Locate the cell with the specified text and output its (X, Y) center coordinate. 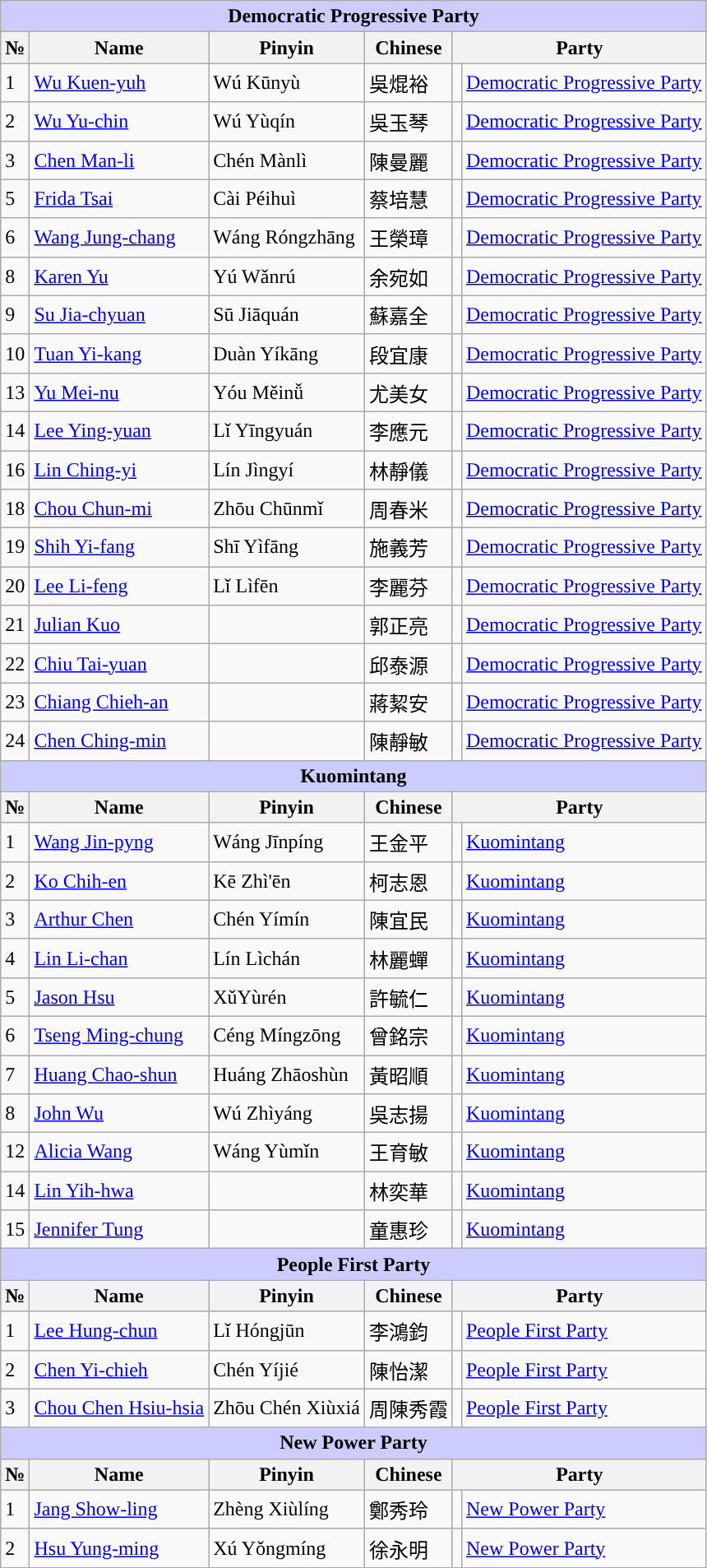
李麗芬 (408, 586)
徐永明 (408, 1548)
Lǐ Yīngyuán (287, 431)
鄭秀玲 (408, 1509)
蔣絜安 (408, 703)
Lǐ Lìfēn (287, 586)
Tseng Ming-chung (119, 1035)
段宜康 (408, 354)
9 (15, 314)
12 (15, 1152)
陳宜民 (408, 920)
Lee Ying-yuan (119, 431)
Chén Yímín (287, 920)
Lin Li-chan (119, 958)
Jennifer Tung (119, 1229)
Wáng Yùmǐn (287, 1152)
Duàn Yíkāng (287, 354)
19 (15, 548)
Yóu Měinǚ (287, 392)
Yú Wǎnrú (287, 276)
Chen Ching-min (119, 740)
20 (15, 586)
15 (15, 1229)
Huáng Zhāoshùn (287, 1074)
XǔYùrén (287, 997)
John Wu (119, 1114)
柯志恩 (408, 880)
Wú Yùqín (287, 122)
Chou Chen Hsiu-hsia (119, 1408)
Zhōu Chén Xiùxiá (287, 1408)
Chen Yi-chieh (119, 1369)
施義芳 (408, 548)
Lín Jìngyí (287, 471)
Wáng Róngzhāng (287, 237)
Yu Mei-nu (119, 392)
Jason Hsu (119, 997)
許毓仁 (408, 997)
陳靜敏 (408, 740)
Chou Chun-mi (119, 508)
李應元 (408, 431)
Cài Péihuì (287, 199)
Wú Kūnyù (287, 82)
王榮璋 (408, 237)
24 (15, 740)
蘇嘉全 (408, 314)
Lin Ching-yi (119, 471)
吳志揚 (408, 1114)
Céng Míngzōng (287, 1035)
李鴻鈞 (408, 1331)
余宛如 (408, 276)
Chén Mànlì (287, 160)
22 (15, 663)
Wáng Jīnpíng (287, 842)
23 (15, 703)
Lee Hung-chun (119, 1331)
Julian Kuo (119, 625)
黃昭順 (408, 1074)
王育敏 (408, 1152)
王金平 (408, 842)
曾銘宗 (408, 1035)
Kē Zhì'ēn (287, 880)
尤美女 (408, 392)
林靜儀 (408, 471)
Frida Tsai (119, 199)
郭正亮 (408, 625)
Shih Yi-fang (119, 548)
Su Jia-chyuan (119, 314)
Hsu Yung-ming (119, 1548)
Shī Yìfāng (287, 548)
Alicia Wang (119, 1152)
13 (15, 392)
Wu Kuen-yuh (119, 82)
Wú Zhìyáng (287, 1114)
7 (15, 1074)
16 (15, 471)
10 (15, 354)
吳焜裕 (408, 82)
蔡培慧 (408, 199)
Xú Yǒngmíng (287, 1548)
Jang Show-ling (119, 1509)
童惠珍 (408, 1229)
Lee Li-feng (119, 586)
21 (15, 625)
林麗蟬 (408, 958)
Tuan Yi-kang (119, 354)
Lǐ Hóngjūn (287, 1331)
Wu Yu-chin (119, 122)
陳曼麗 (408, 160)
4 (15, 958)
Zhōu Chūnmǐ (287, 508)
Wang Jin-pyng (119, 842)
林奕華 (408, 1191)
Ko Chih-en (119, 880)
Chen Man-li (119, 160)
Sū Jiāquán (287, 314)
Arthur Chen (119, 920)
Chiu Tai-yuan (119, 663)
Lín Lìchán (287, 958)
18 (15, 508)
Chiang Chieh-an (119, 703)
Lin Yih-hwa (119, 1191)
邱泰源 (408, 663)
吳玉琴 (408, 122)
周陳秀霞 (408, 1408)
Karen Yu (119, 276)
陳怡潔 (408, 1369)
周春米 (408, 508)
Zhèng Xiùlíng (287, 1509)
Wang Jung-chang (119, 237)
Chén Yíjié (287, 1369)
Huang Chao-shun (119, 1074)
